Return the [X, Y] coordinate for the center point of the cell that contains the specified text.  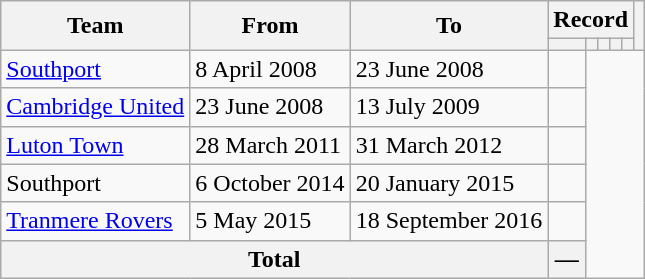
Luton Town [96, 145]
Total [274, 259]
31 March 2012 [449, 145]
— [567, 259]
5 May 2015 [270, 221]
Cambridge United [96, 107]
Team [96, 26]
20 January 2015 [449, 183]
8 April 2008 [270, 69]
13 July 2009 [449, 107]
Record [591, 20]
6 October 2014 [270, 183]
Tranmere Rovers [96, 221]
28 March 2011 [270, 145]
To [449, 26]
18 September 2016 [449, 221]
From [270, 26]
